Locate the cell with the specified text and output its [x, y] center coordinate. 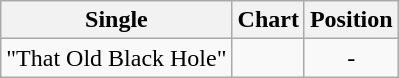
Chart [268, 20]
Single [116, 20]
"That Old Black Hole" [116, 58]
- [351, 58]
Position [351, 20]
